Determine the (X, Y) coordinate at the center of the cell enclosing the given text.  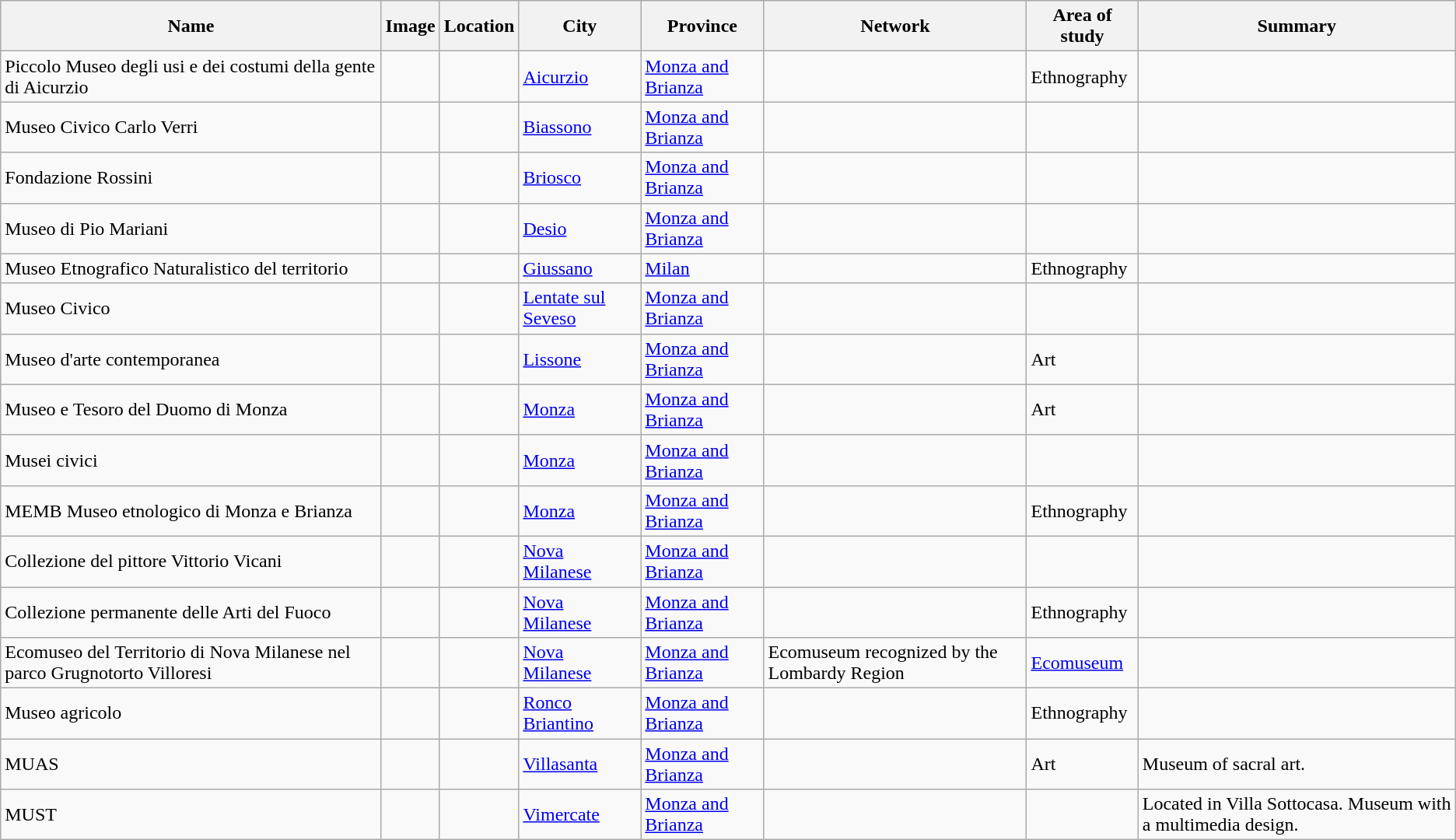
MUST (191, 815)
Collezione permanente delle Arti del Fuoco (191, 611)
Giussano (580, 268)
Musei civici (191, 460)
Image (411, 26)
Aicurzio (580, 76)
Province (702, 26)
Fondazione Rossini (191, 177)
Lissone (580, 359)
Location (479, 26)
Museo Civico Carlo Verri (191, 128)
Museo e Tesoro del Duomo di Monza (191, 409)
Museo agricolo (191, 714)
Museo di Pio Mariani (191, 229)
Area of study (1083, 26)
Ecomuseo del Territorio di Nova Milanese nel parco Grugnotorto Villoresi (191, 663)
Briosco (580, 177)
Network (895, 26)
Piccolo Museo degli usi e dei costumi della gente di Aicurzio (191, 76)
MEMB Museo etnologico di Monza e Brianza (191, 510)
Located in Villa Sottocasa. Museum with a multimedia design. (1297, 815)
Museum of sacral art. (1297, 764)
Lentate sul Seveso (580, 308)
Biassono (580, 128)
Summary (1297, 26)
Museo d'arte contemporanea (191, 359)
Milan (702, 268)
Museo Etnografico Naturalistico del territorio (191, 268)
Ecomuseum recognized by the Lombardy Region (895, 663)
Desio (580, 229)
Ecomuseum (1083, 663)
Museo Civico (191, 308)
MUAS (191, 764)
Villasanta (580, 764)
Vimercate (580, 815)
City (580, 26)
Collezione del pittore Vittorio Vicani (191, 562)
Ronco Briantino (580, 714)
Name (191, 26)
